Return [X, Y] of the center of cell containing provided text 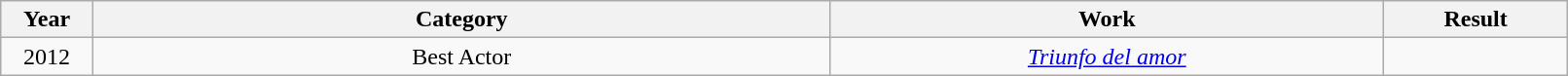
Triunfo del amor [1107, 57]
Result [1476, 19]
2012 [47, 57]
Best Actor [461, 57]
Year [47, 19]
Category [461, 19]
Work [1107, 19]
